Extract the (X, Y) coordinate from the center of the cell holding the provided text.  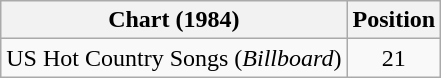
US Hot Country Songs (Billboard) (174, 58)
Position (394, 20)
21 (394, 58)
Chart (1984) (174, 20)
